Scan for the cell matching the given text and deliver its [x, y] coordinate at center. 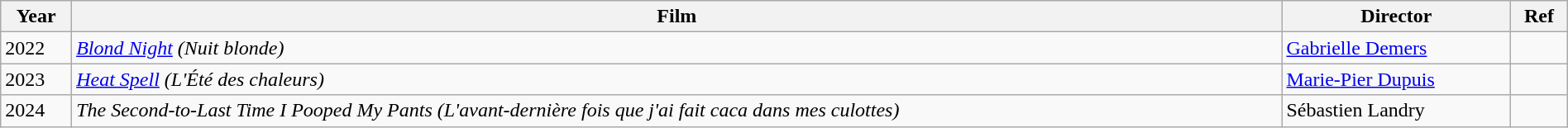
Blond Night (Nuit blonde) [676, 48]
Ref [1539, 17]
2022 [36, 48]
Marie-Pier Dupuis [1396, 79]
2024 [36, 111]
Year [36, 17]
Sébastien Landry [1396, 111]
Heat Spell (L'Été des chaleurs) [676, 79]
2023 [36, 79]
The Second-to-Last Time I Pooped My Pants (L'avant-dernière fois que j'ai fait caca dans mes culottes) [676, 111]
Film [676, 17]
Director [1396, 17]
Gabrielle Demers [1396, 48]
